Identify which cell holds the provided text, then report its [X, Y] central coordinate. 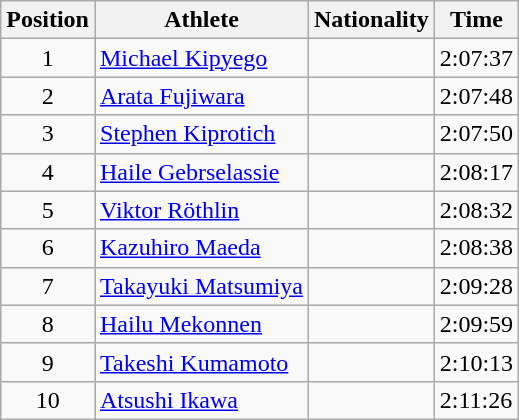
Viktor Röthlin [201, 210]
Takayuki Matsumiya [201, 286]
2:07:50 [476, 134]
9 [48, 362]
2:07:48 [476, 96]
Position [48, 20]
Nationality [372, 20]
2 [48, 96]
2:09:28 [476, 286]
6 [48, 248]
Michael Kipyego [201, 58]
8 [48, 324]
2:08:32 [476, 210]
2:09:59 [476, 324]
Athlete [201, 20]
Time [476, 20]
3 [48, 134]
4 [48, 172]
2:07:37 [476, 58]
Hailu Mekonnen [201, 324]
2:08:38 [476, 248]
Kazuhiro Maeda [201, 248]
5 [48, 210]
1 [48, 58]
Arata Fujiwara [201, 96]
Takeshi Kumamoto [201, 362]
Haile Gebrselassie [201, 172]
2:11:26 [476, 400]
2:10:13 [476, 362]
10 [48, 400]
Atsushi Ikawa [201, 400]
7 [48, 286]
Stephen Kiprotich [201, 134]
2:08:17 [476, 172]
